Extract the [X, Y] coordinate from the center of the cell holding the provided text.  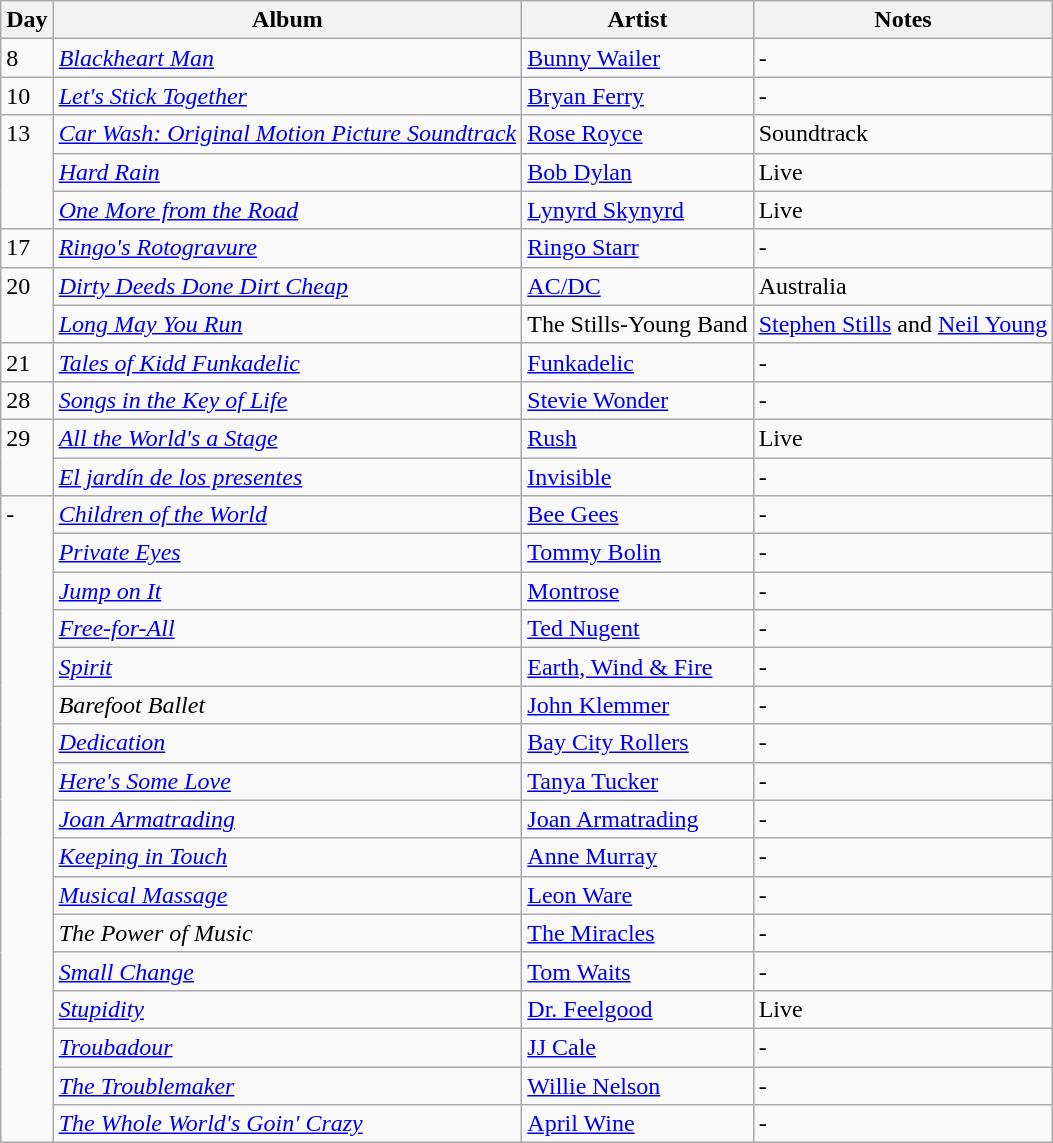
Small Change [288, 971]
John Klemmer [638, 705]
Musical Massage [288, 895]
Stevie Wonder [638, 400]
Dr. Feelgood [638, 1009]
Spirit [288, 667]
10 [27, 96]
Here's Some Love [288, 781]
Anne Murray [638, 857]
Let's Stick Together [288, 96]
Funkadelic [638, 362]
Stupidity [288, 1009]
Day [27, 20]
Ringo's Rotogravure [288, 248]
20 [27, 305]
The Stills-Young Band [638, 324]
Tales of Kidd Funkadelic [288, 362]
Australia [903, 286]
Tanya Tucker [638, 781]
Jump on It [288, 591]
Rush [638, 438]
Children of the World [288, 515]
Hard Rain [288, 172]
Free-for-All [288, 629]
Willie Nelson [638, 1085]
Stephen Stills and Neil Young [903, 324]
Album [288, 20]
Lynyrd Skynyrd [638, 210]
Tom Waits [638, 971]
Leon Ware [638, 895]
Barefoot Ballet [288, 705]
Tommy Bolin [638, 553]
17 [27, 248]
Bee Gees [638, 515]
The Miracles [638, 933]
Ringo Starr [638, 248]
JJ Cale [638, 1047]
Dirty Deeds Done Dirt Cheap [288, 286]
13 [27, 172]
Bunny Wailer [638, 58]
Car Wash: Original Motion Picture Soundtrack [288, 134]
Montrose [638, 591]
Keeping in Touch [288, 857]
8 [27, 58]
Blackheart Man [288, 58]
AC/DC [638, 286]
April Wine [638, 1124]
Rose Royce [638, 134]
The Whole World's Goin' Crazy [288, 1124]
21 [27, 362]
The Power of Music [288, 933]
Songs in the Key of Life [288, 400]
Bay City Rollers [638, 743]
Earth, Wind & Fire [638, 667]
Notes [903, 20]
28 [27, 400]
Long May You Run [288, 324]
One More from the Road [288, 210]
Troubadour [288, 1047]
El jardín de los presentes [288, 477]
Ted Nugent [638, 629]
Bob Dylan [638, 172]
Private Eyes [288, 553]
Dedication [288, 743]
Soundtrack [903, 134]
Invisible [638, 477]
All the World's a Stage [288, 438]
Artist [638, 20]
Bryan Ferry [638, 96]
29 [27, 457]
The Troublemaker [288, 1085]
